From the cell containing the given text, extract its center point as (X, Y) coordinate. 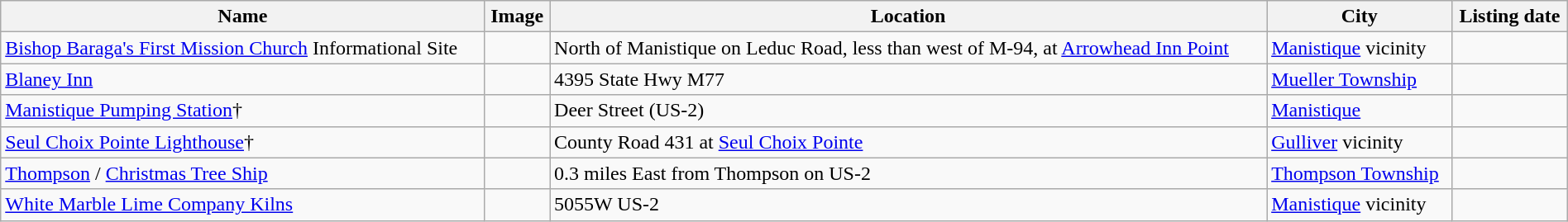
Mueller Township (1360, 79)
Listing date (1510, 17)
4395 State Hwy M77 (908, 79)
North of Manistique on Leduc Road, less than west of M-94, at Arrowhead Inn Point (908, 48)
White Marble Lime Company Kilns (243, 205)
Thompson / Christmas Tree Ship (243, 173)
City (1360, 17)
Gulliver vicinity (1360, 142)
Manistique (1360, 111)
Manistique Pumping Station† (243, 111)
Seul Choix Pointe Lighthouse† (243, 142)
Location (908, 17)
0.3 miles East from Thompson on US-2 (908, 173)
Thompson Township (1360, 173)
Deer Street (US-2) (908, 111)
Bishop Baraga's First Mission Church Informational Site (243, 48)
Blaney Inn (243, 79)
Image (518, 17)
5055W US-2 (908, 205)
Name (243, 17)
County Road 431 at Seul Choix Pointe (908, 142)
